Determine the (x, y) coordinate at the center of the cell enclosing the given text.  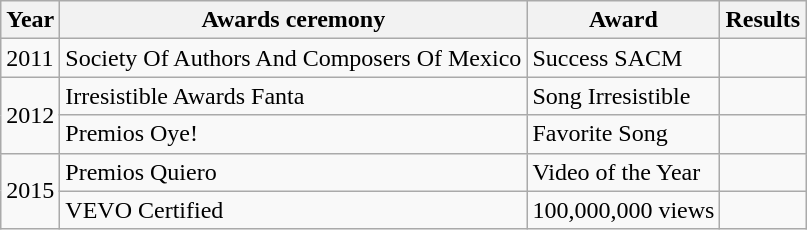
VEVO Certified (294, 210)
2012 (30, 115)
Results (763, 20)
Premios Oye! (294, 134)
Video of the Year (624, 172)
100,000,000 views (624, 210)
Awards ceremony (294, 20)
2015 (30, 191)
Favorite Song (624, 134)
Society Of Authors And Composers Of Mexico (294, 58)
Success SACM (624, 58)
Award (624, 20)
2011 (30, 58)
Song Irresistible (624, 96)
Premios Quiero (294, 172)
Year (30, 20)
Irresistible Awards Fanta (294, 96)
